Capture the cell that displays the provided text and extract its [x, y] central coordinate. 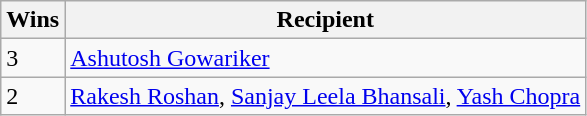
Recipient [326, 20]
Ashutosh Gowariker [326, 58]
Rakesh Roshan, Sanjay Leela Bhansali, Yash Chopra [326, 96]
3 [33, 58]
Wins [33, 20]
2 [33, 96]
